Output the (x, y) coordinate of the center of the cell containing the given text.  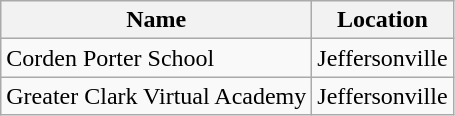
Location (382, 20)
Corden Porter School (156, 58)
Greater Clark Virtual Academy (156, 96)
Name (156, 20)
